Capture the cell that displays the provided text and extract its (X, Y) central coordinate. 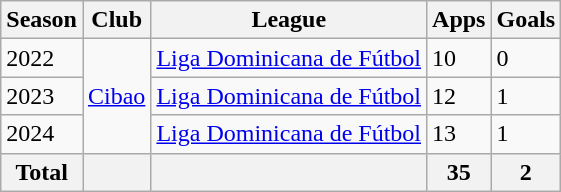
Season (42, 20)
2022 (42, 58)
Club (116, 20)
10 (459, 58)
12 (459, 96)
Apps (459, 20)
2023 (42, 96)
13 (459, 134)
Cibao (116, 96)
35 (459, 172)
League (289, 20)
2 (526, 172)
2024 (42, 134)
0 (526, 58)
Goals (526, 20)
Total (42, 172)
